Identify which cell holds the provided text, then report its [X, Y] central coordinate. 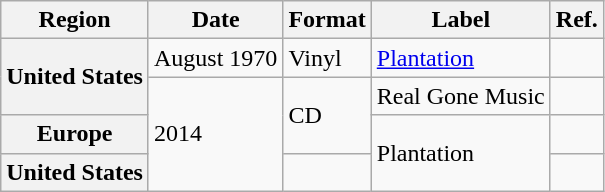
Real Gone Music [460, 96]
Ref. [576, 20]
Date [215, 20]
2014 [215, 134]
August 1970 [215, 58]
Format [327, 20]
Europe [75, 134]
Region [75, 20]
Label [460, 20]
Vinyl [327, 58]
CD [327, 115]
